From the cell containing the given text, extract its center point as [x, y] coordinate. 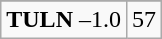
TULN –1.0 [64, 20]
57 [144, 20]
